For the text-containing cell, return its midpoint in [x, y] coordinate format. 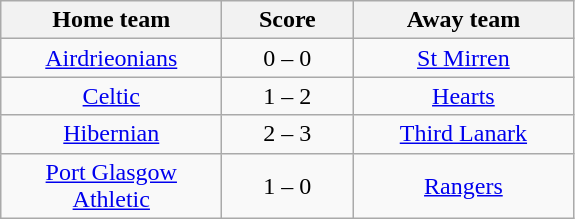
1 – 2 [288, 96]
Away team [464, 20]
Hibernian [112, 134]
St Mirren [464, 58]
Hearts [464, 96]
Third Lanark [464, 134]
Rangers [464, 186]
0 – 0 [288, 58]
Celtic [112, 96]
Airdrieonians [112, 58]
Score [288, 20]
Port Glasgow Athletic [112, 186]
Home team [112, 20]
2 – 3 [288, 134]
1 – 0 [288, 186]
